Output the [X, Y] coordinate of the center of the cell containing the given text.  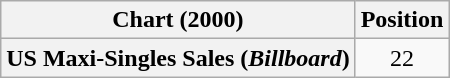
Chart (2000) [178, 20]
US Maxi-Singles Sales (Billboard) [178, 58]
22 [402, 58]
Position [402, 20]
